Pinpoint the cell where the given text exists, returning its (X, Y) midpoint coordinate. 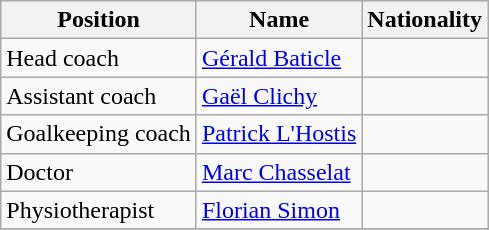
Goalkeeping coach (99, 134)
Nationality (425, 20)
Physiotherapist (99, 210)
Doctor (99, 172)
Position (99, 20)
Gaël Clichy (278, 96)
Patrick L'Hostis (278, 134)
Gérald Baticle (278, 58)
Assistant coach (99, 96)
Florian Simon (278, 210)
Head coach (99, 58)
Marc Chasselat (278, 172)
Name (278, 20)
